Pinpoint the cell where the given text exists, returning its (x, y) midpoint coordinate. 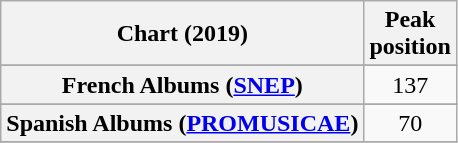
French Albums (SNEP) (182, 85)
Chart (2019) (182, 34)
70 (410, 123)
137 (410, 85)
Peakposition (410, 34)
Spanish Albums (PROMUSICAE) (182, 123)
